Output the (X, Y) coordinate of the center of the cell containing the given text.  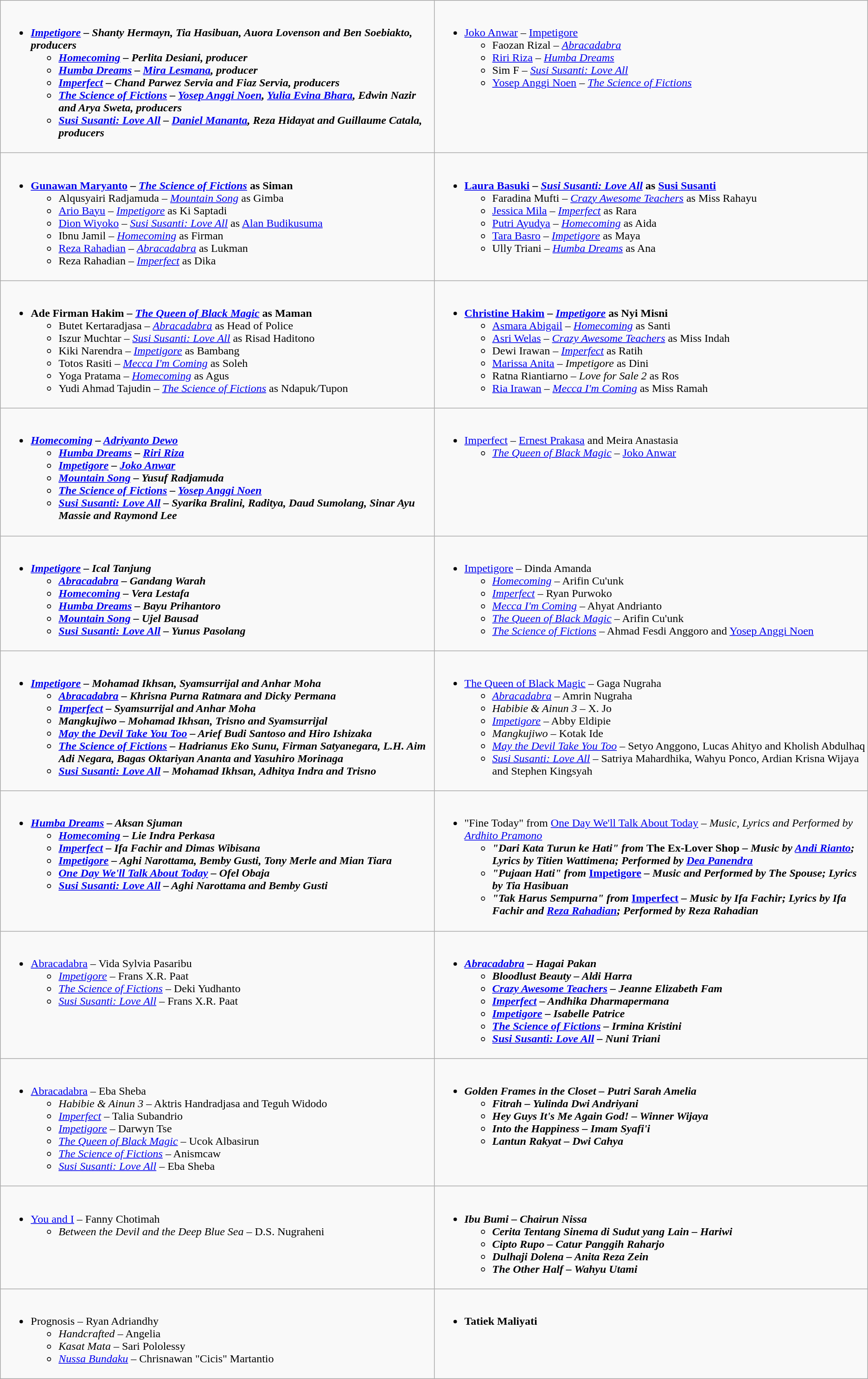
Joko Anwar – ImpetigoreFaozan Rizal – AbracadabraRiri Riza – Humba DreamsSim F – Susi Susanti: Love AllYosep Anggi Noen – The Science of Fictions (651, 77)
Imperfect – Ernest Prakasa and Meira AnastasiaThe Queen of Black Magic – Joko Anwar (651, 472)
Tatiek Maliyati (651, 1334)
You and I – Fanny ChotimahBetween the Devil and the Deep Blue Sea – D.S. Nugraheni (217, 1238)
Prognosis – Ryan AdriandhyHandcrafted – AngeliaKasat Mata – Sari PololessyNussa Bundaku – Chrisnawan "Cicis" Martantio (217, 1334)
Abracadabra – Vida Sylvia PasaribuImpetigore – Frans X.R. PaatThe Science of Fictions – Deki YudhantoSusi Susanti: Love All – Frans X.R. Paat (217, 994)
